Find where the given text appears and provide that cell's center as (x, y) coordinate. 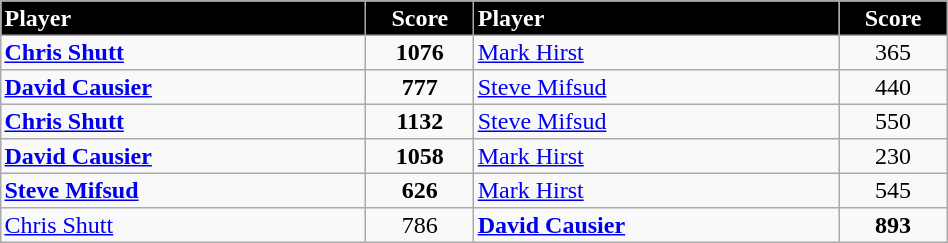
550 (893, 121)
777 (420, 87)
230 (893, 156)
786 (420, 225)
365 (893, 52)
1076 (420, 52)
626 (420, 190)
545 (893, 190)
440 (893, 87)
1058 (420, 156)
1132 (420, 121)
893 (893, 225)
